Identify which cell holds the provided text, then report its (X, Y) central coordinate. 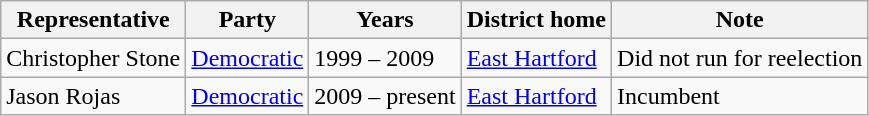
Representative (94, 20)
2009 – present (385, 96)
Party (248, 20)
Christopher Stone (94, 58)
Note (740, 20)
Years (385, 20)
Jason Rojas (94, 96)
1999 – 2009 (385, 58)
District home (536, 20)
Did not run for reelection (740, 58)
Incumbent (740, 96)
